Provide the [X, Y] coordinate of the cell's center where the given text is located.  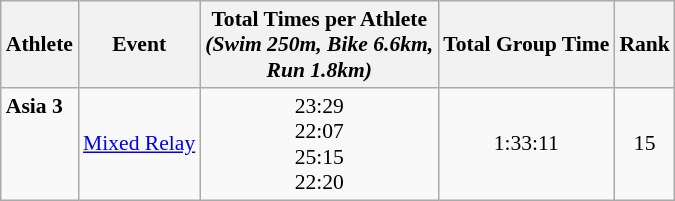
15 [644, 144]
1:33:11 [526, 144]
23:2922:0725:1522:20 [319, 144]
Event [139, 44]
Total Group Time [526, 44]
Mixed Relay [139, 144]
Athlete [40, 44]
Total Times per Athlete (Swim 250m, Bike 6.6km, Run 1.8km) [319, 44]
Asia 3 [40, 144]
Rank [644, 44]
